For the text-containing cell, return its midpoint in [x, y] coordinate format. 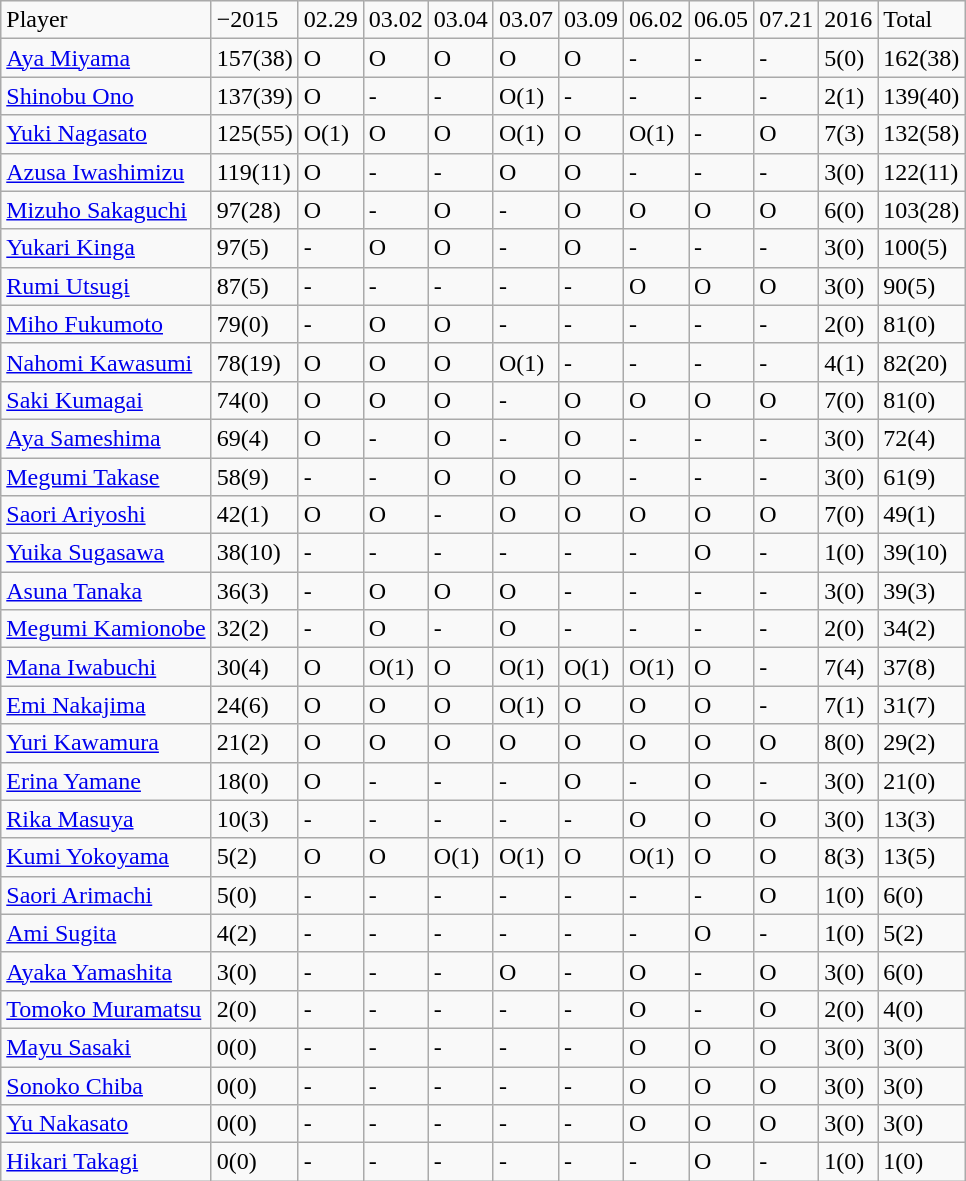
49(1) [922, 515]
31(7) [922, 705]
7(1) [848, 705]
Yuika Sugasawa [106, 553]
30(4) [254, 667]
8(3) [848, 857]
Player [106, 20]
Ayaka Yamashita [106, 971]
79(0) [254, 324]
103(28) [922, 210]
2(1) [848, 96]
Rumi Utsugi [106, 286]
Yu Nakasato [106, 1124]
Yuki Nagasato [106, 134]
4(1) [848, 362]
4(0) [922, 1009]
Aya Miyama [106, 58]
03.09 [590, 20]
87(5) [254, 286]
21(2) [254, 743]
Ami Sugita [106, 933]
Shinobu Ono [106, 96]
Saori Ariyoshi [106, 515]
Nahomi Kawasumi [106, 362]
8(0) [848, 743]
34(2) [922, 629]
42(1) [254, 515]
139(40) [922, 96]
Sonoko Chiba [106, 1085]
39(3) [922, 591]
2016 [848, 20]
Azusa Iwashimizu [106, 172]
03.02 [396, 20]
03.07 [526, 20]
122(11) [922, 172]
Kumi Yokoyama [106, 857]
Total [922, 20]
72(4) [922, 438]
61(9) [922, 477]
Mana Iwabuchi [106, 667]
02.29 [330, 20]
Megumi Takase [106, 477]
07.21 [786, 20]
−2015 [254, 20]
13(3) [922, 819]
162(38) [922, 58]
Rika Masuya [106, 819]
132(58) [922, 134]
Asuna Tanaka [106, 591]
Miho Fukumoto [106, 324]
Emi Nakajima [106, 705]
Mizuho Sakaguchi [106, 210]
97(5) [254, 248]
Hikari Takagi [106, 1162]
36(3) [254, 591]
119(11) [254, 172]
90(5) [922, 286]
29(2) [922, 743]
97(28) [254, 210]
Aya Sameshima [106, 438]
24(6) [254, 705]
Erina Yamane [106, 781]
Tomoko Muramatsu [106, 1009]
125(55) [254, 134]
58(9) [254, 477]
Yukari Kinga [106, 248]
Yuri Kawamura [106, 743]
37(8) [922, 667]
39(10) [922, 553]
10(3) [254, 819]
38(10) [254, 553]
4(2) [254, 933]
82(20) [922, 362]
7(3) [848, 134]
78(19) [254, 362]
06.05 [722, 20]
74(0) [254, 400]
157(38) [254, 58]
Megumi Kamionobe [106, 629]
Saori Arimachi [106, 895]
Saki Kumagai [106, 400]
06.02 [656, 20]
21(0) [922, 781]
32(2) [254, 629]
Mayu Sasaki [106, 1047]
18(0) [254, 781]
100(5) [922, 248]
13(5) [922, 857]
69(4) [254, 438]
137(39) [254, 96]
03.04 [460, 20]
7(4) [848, 667]
